Search for the cell housing the specified text and yield its [x, y] center coordinate. 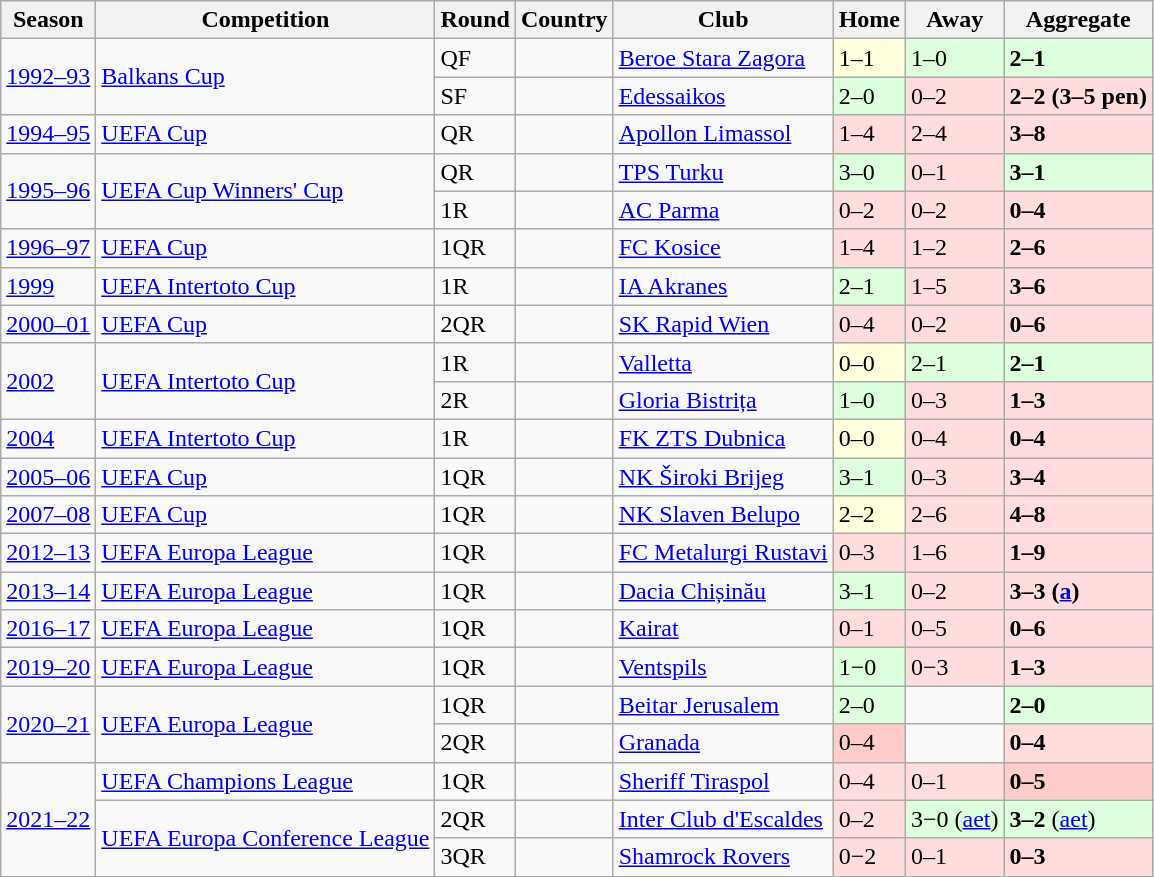
FC Kosice [723, 248]
2005–06 [48, 477]
1–9 [1078, 553]
4–8 [1078, 515]
Country [564, 20]
2019–20 [48, 667]
NK Slaven Belupo [723, 515]
UEFA Champions League [266, 781]
Balkans Cup [266, 77]
3−0 (aet) [954, 819]
1992–93 [48, 77]
Club [723, 20]
2–2 (3–5 pen) [1078, 96]
QF [475, 58]
2–4 [954, 134]
Season [48, 20]
Inter Club d'Escaldes [723, 819]
2002 [48, 381]
Kairat [723, 629]
2012–13 [48, 553]
1999 [48, 286]
3–8 [1078, 134]
UEFA Cup Winners' Cup [266, 191]
3–0 [869, 172]
AC Parma [723, 210]
NK Široki Brijeg [723, 477]
Beroe Stara Zagora [723, 58]
3–6 [1078, 286]
1–6 [954, 553]
1–5 [954, 286]
Competition [266, 20]
Shamrock Rovers [723, 857]
Sheriff Tiraspol [723, 781]
2–2 [869, 515]
2004 [48, 438]
Aggregate [1078, 20]
TPS Turku [723, 172]
FK ZTS Dubnica [723, 438]
Away [954, 20]
2013–14 [48, 591]
2016–17 [48, 629]
1–1 [869, 58]
Gloria Bistrița [723, 400]
2021–22 [48, 819]
3QR [475, 857]
Edessaikos [723, 96]
Valletta [723, 362]
2R [475, 400]
1995–96 [48, 191]
1–2 [954, 248]
IA Akranes [723, 286]
Dacia Chișinău [723, 591]
Ventspils [723, 667]
1−0 [869, 667]
Round [475, 20]
3–4 [1078, 477]
Apollon Limassol [723, 134]
3–2 (aet) [1078, 819]
FC Metalurgi Rustavi [723, 553]
UEFA Europa Conference League [266, 838]
2000–01 [48, 324]
SK Rapid Wien [723, 324]
2020–21 [48, 724]
SF [475, 96]
Granada [723, 743]
1996–97 [48, 248]
0−2 [869, 857]
0−3 [954, 667]
Home [869, 20]
3–3 (a) [1078, 591]
2007–08 [48, 515]
1994–95 [48, 134]
Beitar Jerusalem [723, 705]
